Return [x, y] of the center of cell containing provided text 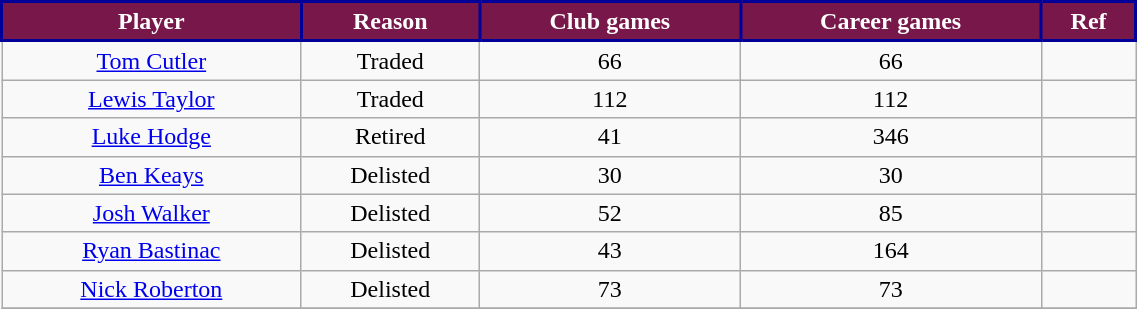
Tom Cutler [152, 60]
Luke Hodge [152, 137]
346 [890, 137]
85 [890, 213]
43 [610, 251]
Reason [390, 22]
Club games [610, 22]
Player [152, 22]
Ref [1088, 22]
52 [610, 213]
Nick Roberton [152, 289]
41 [610, 137]
Ben Keays [152, 175]
Retired [390, 137]
Josh Walker [152, 213]
164 [890, 251]
Career games [890, 22]
Lewis Taylor [152, 99]
Ryan Bastinac [152, 251]
